Find where the given text appears and provide that cell's center as (X, Y) coordinate. 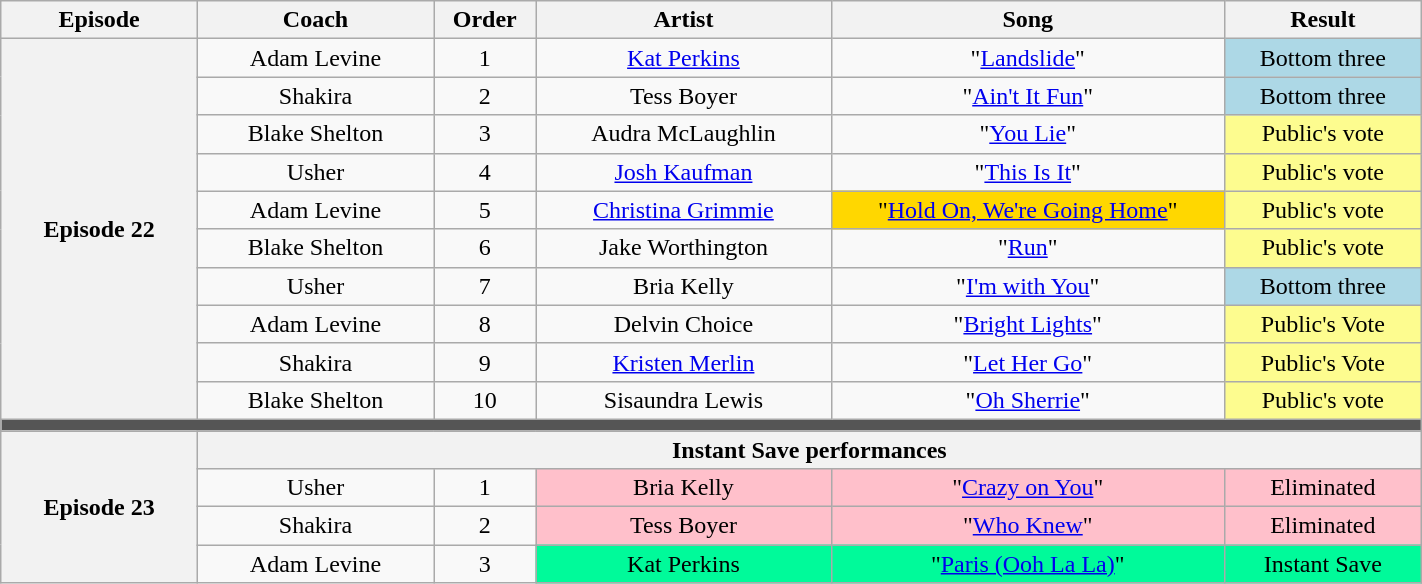
Episode (100, 20)
Song (1028, 20)
Instant Save (1322, 564)
Josh Kaufman (684, 172)
"You Lie" (1028, 134)
Jake Worthington (684, 248)
Episode 23 (100, 506)
Sisaundra Lewis (684, 400)
"Bright Lights" (1028, 324)
6 (485, 248)
"I'm with You" (1028, 286)
"Let Her Go" (1028, 362)
Episode 22 (100, 230)
4 (485, 172)
"Crazy on You" (1028, 488)
"Hold On, We're Going Home" (1028, 210)
"Who Knew" (1028, 526)
"Landslide" (1028, 58)
Audra McLaughlin (684, 134)
7 (485, 286)
9 (485, 362)
Kristen Merlin (684, 362)
8 (485, 324)
"Oh Sherrie" (1028, 400)
"Paris (Ooh La La)" (1028, 564)
10 (485, 400)
"Run" (1028, 248)
Delvin Choice (684, 324)
Christina Grimmie (684, 210)
Order (485, 20)
Artist (684, 20)
Instant Save performances (809, 449)
"This Is It" (1028, 172)
Result (1322, 20)
5 (485, 210)
Coach (315, 20)
"Ain't It Fun" (1028, 96)
